Locate the cell with the specified text and output its (X, Y) center coordinate. 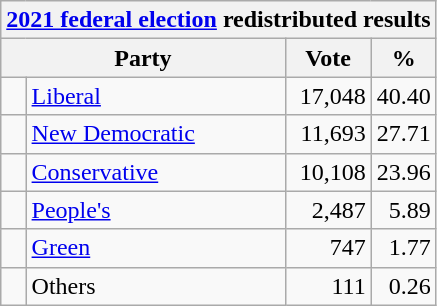
27.71 (404, 134)
17,048 (328, 96)
5.89 (404, 210)
2021 federal election redistributed results (218, 20)
Party (143, 58)
11,693 (328, 134)
Green (156, 248)
0.26 (404, 286)
10,108 (328, 172)
Others (156, 286)
111 (328, 286)
2,487 (328, 210)
40.40 (404, 96)
Liberal (156, 96)
New Democratic (156, 134)
% (404, 58)
23.96 (404, 172)
Vote (328, 58)
Conservative (156, 172)
People's (156, 210)
1.77 (404, 248)
747 (328, 248)
